Find where the given text appears and provide that cell's center as (x, y) coordinate. 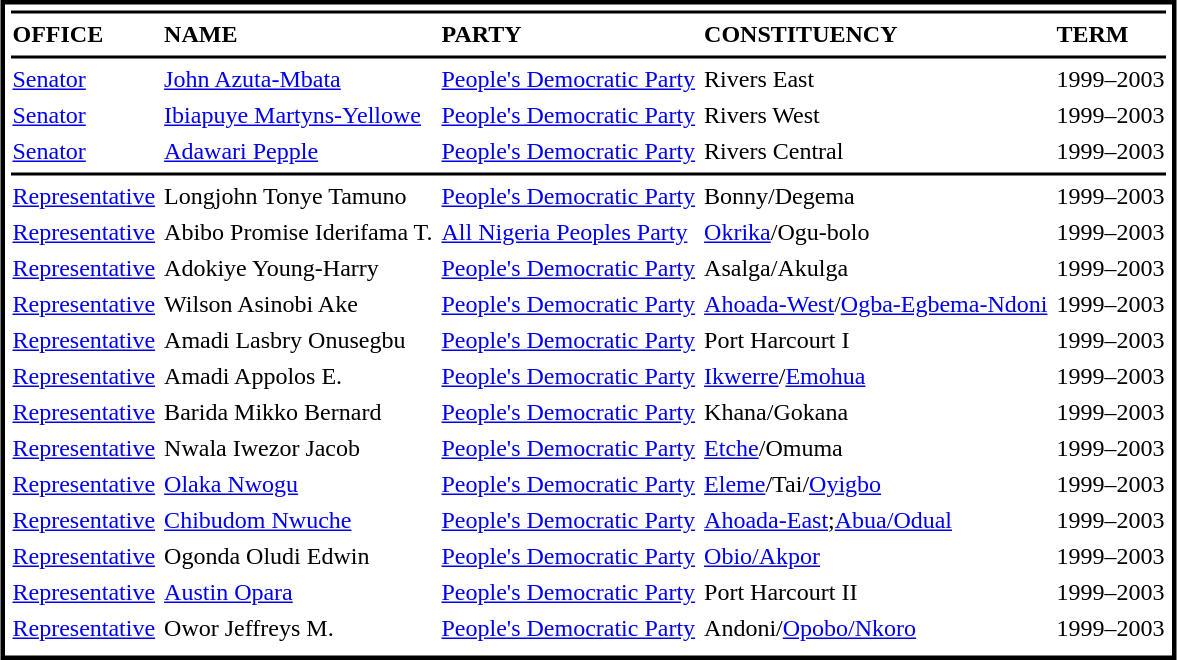
Ogonda Oludi Edwin (298, 557)
Ahoada-East;Abua/Odual (876, 521)
Adawari Pepple (298, 151)
All Nigeria Peoples Party (568, 233)
Rivers West (876, 115)
OFFICE (84, 35)
John Azuta-Mbata (298, 79)
Nwala Iwezor Jacob (298, 449)
Etche/Omuma (876, 449)
Port Harcourt I (876, 341)
Amadi Appolos E. (298, 377)
Longjohn Tonye Tamuno (298, 197)
TERM (1110, 35)
Adokiye Young-Harry (298, 269)
Ahoada-West/Ogba-Egbema-Ndoni (876, 305)
Austin Opara (298, 593)
Rivers Central (876, 151)
Barida Mikko Bernard (298, 413)
Obio/Akpor (876, 557)
Bonny/Degema (876, 197)
CONSTITUENCY (876, 35)
Amadi Lasbry Onusegbu (298, 341)
PARTY (568, 35)
NAME (298, 35)
Andoni/Opobo/Nkoro (876, 629)
Owor Jeffreys M. (298, 629)
Khana/Gokana (876, 413)
Chibudom Nwuche (298, 521)
Wilson Asinobi Ake (298, 305)
Ibiapuye Martyns-Yellowe (298, 115)
Okrika/Ogu-bolo (876, 233)
Port Harcourt II (876, 593)
Olaka Nwogu (298, 485)
Eleme/Tai/Oyigbo (876, 485)
Abibo Promise Iderifama T. (298, 233)
Ikwerre/Emohua (876, 377)
Rivers East (876, 79)
Asalga/Akulga (876, 269)
